Provide the [X, Y] coordinate of the cell's center where the given text is located.  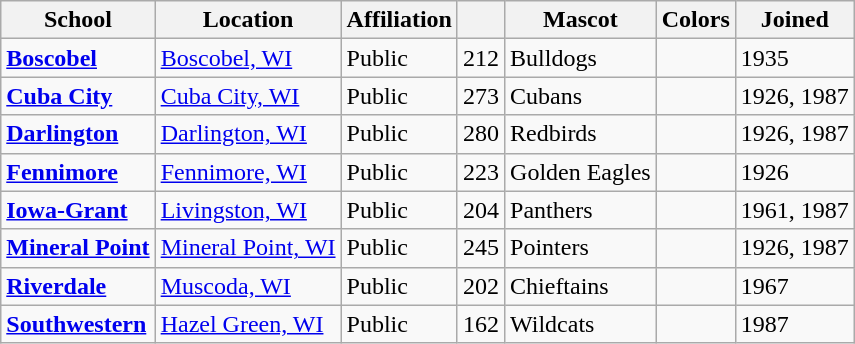
Affiliation [399, 20]
1926 [794, 172]
Boscobel [78, 58]
Iowa-Grant [78, 210]
204 [480, 210]
202 [480, 286]
Hazel Green, WI [248, 324]
223 [480, 172]
Fennimore [78, 172]
Darlington, WI [248, 134]
Muscoda, WI [248, 286]
1967 [794, 286]
Cubans [581, 96]
Fennimore, WI [248, 172]
1961, 1987 [794, 210]
Cuba City [78, 96]
Panthers [581, 210]
Wildcats [581, 324]
Golden Eagles [581, 172]
Chieftains [581, 286]
1935 [794, 58]
Boscobel, WI [248, 58]
162 [480, 324]
245 [480, 248]
Location [248, 20]
280 [480, 134]
Cuba City, WI [248, 96]
Riverdale [78, 286]
Mineral Point [78, 248]
Livingston, WI [248, 210]
Pointers [581, 248]
Darlington [78, 134]
Bulldogs [581, 58]
212 [480, 58]
Colors [696, 20]
Redbirds [581, 134]
School [78, 20]
1987 [794, 324]
Joined [794, 20]
Mineral Point, WI [248, 248]
Mascot [581, 20]
Southwestern [78, 324]
273 [480, 96]
